For the text-containing cell, return its midpoint in [x, y] coordinate format. 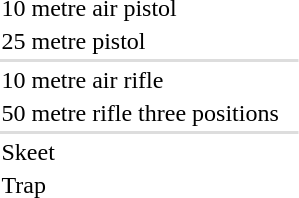
50 metre rifle three positions [140, 113]
25 metre pistol [140, 41]
10 metre air rifle [140, 80]
Skeet [140, 152]
